Provide the (X, Y) coordinate of the cell's center where the given text is located.  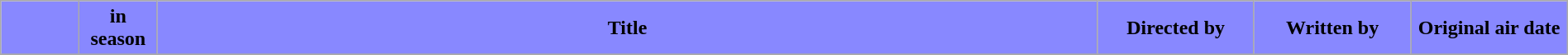
Original air date (1489, 28)
Title (627, 28)
Directed by (1176, 28)
in season (117, 28)
Written by (1331, 28)
